Return (X, Y) of the center of cell containing provided text 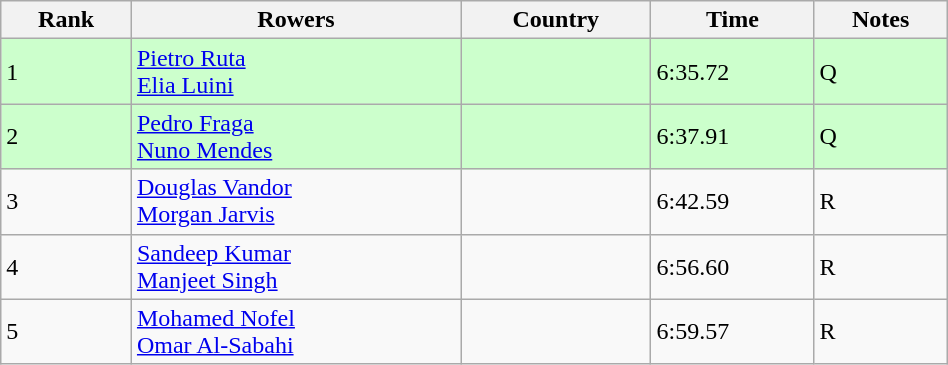
Mohamed NofelOmar Al-Sabahi (296, 332)
6:35.72 (732, 72)
3 (66, 202)
1 (66, 72)
Country (556, 20)
6:56.60 (732, 266)
6:42.59 (732, 202)
6:37.91 (732, 136)
Sandeep KumarManjeet Singh (296, 266)
Rowers (296, 20)
Pietro RutaElia Luini (296, 72)
Rank (66, 20)
2 (66, 136)
Time (732, 20)
5 (66, 332)
6:59.57 (732, 332)
4 (66, 266)
Pedro FragaNuno Mendes (296, 136)
Douglas VandorMorgan Jarvis (296, 202)
Notes (880, 20)
